Locate the cell with the specified text and output its [x, y] center coordinate. 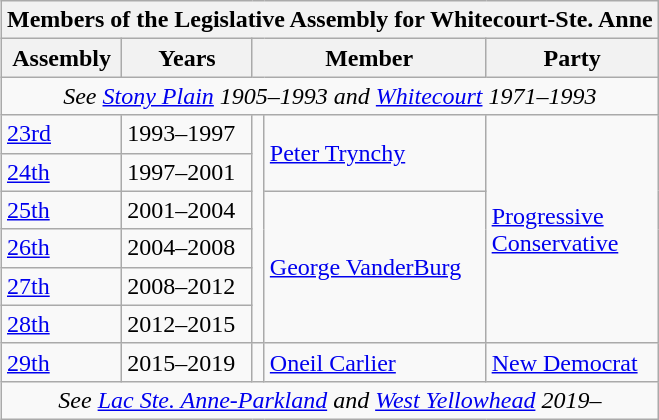
Member [369, 58]
New Democrat [572, 362]
Members of the Legislative Assembly for Whitecourt-Ste. Anne [330, 20]
2004–2008 [187, 248]
2012–2015 [187, 324]
ProgressiveConservative [572, 229]
29th [61, 362]
2001–2004 [187, 210]
27th [61, 286]
25th [61, 210]
2008–2012 [187, 286]
28th [61, 324]
Assembly [61, 58]
Party [572, 58]
24th [61, 172]
23rd [61, 134]
1997–2001 [187, 172]
26th [61, 248]
Peter Trynchy [375, 153]
See Stony Plain 1905–1993 and Whitecourt 1971–1993 [330, 96]
See Lac Ste. Anne-Parkland and West Yellowhead 2019– [330, 400]
Oneil Carlier [375, 362]
1993–1997 [187, 134]
2015–2019 [187, 362]
Years [187, 58]
George VanderBurg [375, 267]
